Locate the cell with the specified text and output its [x, y] center coordinate. 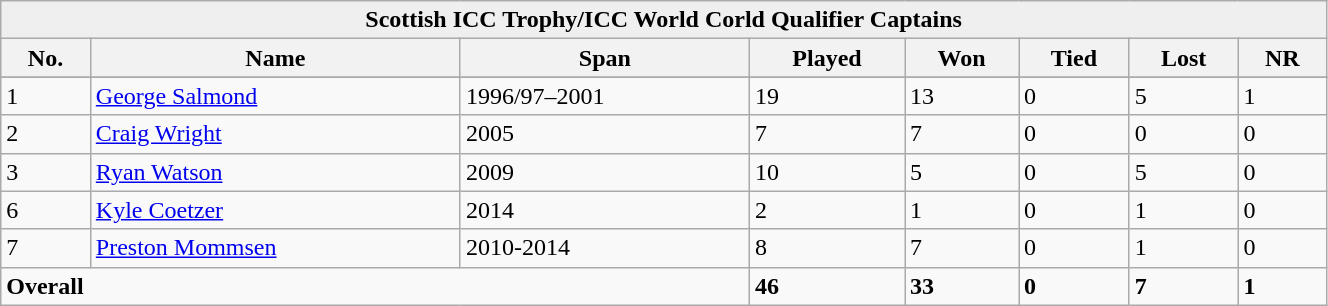
Craig Wright [275, 134]
1996/97–2001 [604, 96]
Span [604, 58]
Won [962, 58]
No. [46, 58]
2009 [604, 172]
46 [826, 286]
19 [826, 96]
Preston Mommsen [275, 248]
Lost [1184, 58]
Overall [376, 286]
Name [275, 58]
10 [826, 172]
6 [46, 210]
8 [826, 248]
13 [962, 96]
2005 [604, 134]
Scottish ICC Trophy/ICC World Corld Qualifier Captains [664, 20]
33 [962, 286]
NR [1282, 58]
Kyle Coetzer [275, 210]
Tied [1074, 58]
Ryan Watson [275, 172]
2010-2014 [604, 248]
Played [826, 58]
George Salmond [275, 96]
3 [46, 172]
2014 [604, 210]
